Output the (x, y) coordinate of the center of the cell containing the given text.  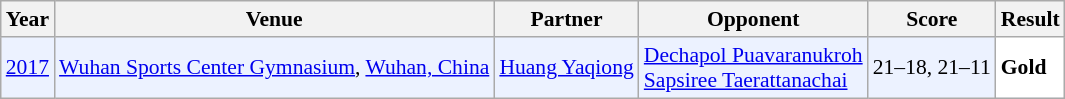
Wuhan Sports Center Gymnasium, Wuhan, China (274, 68)
Result (1030, 19)
Opponent (754, 19)
21–18, 21–11 (932, 68)
Score (932, 19)
Year (28, 19)
Partner (566, 19)
Dechapol Puavaranukroh Sapsiree Taerattanachai (754, 68)
Venue (274, 19)
Huang Yaqiong (566, 68)
Gold (1030, 68)
2017 (28, 68)
